Capture the cell that displays the provided text and extract its (X, Y) central coordinate. 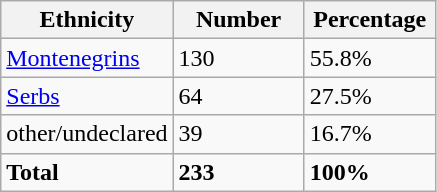
100% (370, 172)
16.7% (370, 134)
233 (238, 172)
Percentage (370, 20)
Serbs (87, 96)
130 (238, 58)
55.8% (370, 58)
27.5% (370, 96)
Total (87, 172)
Number (238, 20)
64 (238, 96)
Montenegrins (87, 58)
Ethnicity (87, 20)
other/undeclared (87, 134)
39 (238, 134)
